Pinpoint the cell where the given text exists, returning its (X, Y) midpoint coordinate. 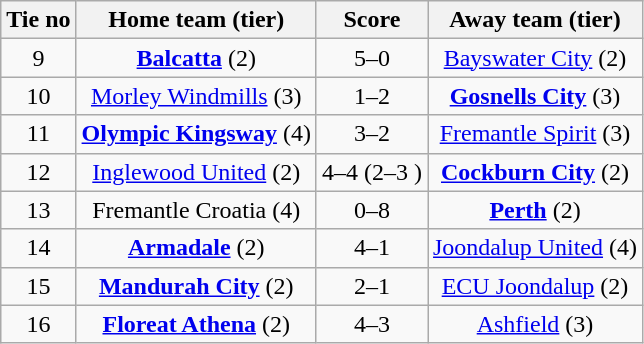
ECU Joondalup (2) (536, 286)
0–8 (372, 210)
13 (38, 210)
Perth (2) (536, 210)
Cockburn City (2) (536, 172)
12 (38, 172)
11 (38, 134)
9 (38, 58)
4–1 (372, 248)
Olympic Kingsway (4) (196, 134)
Armadale (2) (196, 248)
Balcatta (2) (196, 58)
Fremantle Croatia (4) (196, 210)
Ashfield (3) (536, 324)
3–2 (372, 134)
Floreat Athena (2) (196, 324)
Gosnells City (3) (536, 96)
10 (38, 96)
14 (38, 248)
16 (38, 324)
5–0 (372, 58)
Tie no (38, 20)
1–2 (372, 96)
Score (372, 20)
Home team (tier) (196, 20)
Fremantle Spirit (3) (536, 134)
Joondalup United (4) (536, 248)
2–1 (372, 286)
Bayswater City (2) (536, 58)
Mandurah City (2) (196, 286)
Inglewood United (2) (196, 172)
Morley Windmills (3) (196, 96)
Away team (tier) (536, 20)
4–3 (372, 324)
4–4 (2–3 ) (372, 172)
15 (38, 286)
